Scan for the cell matching the given text and deliver its (X, Y) coordinate at center. 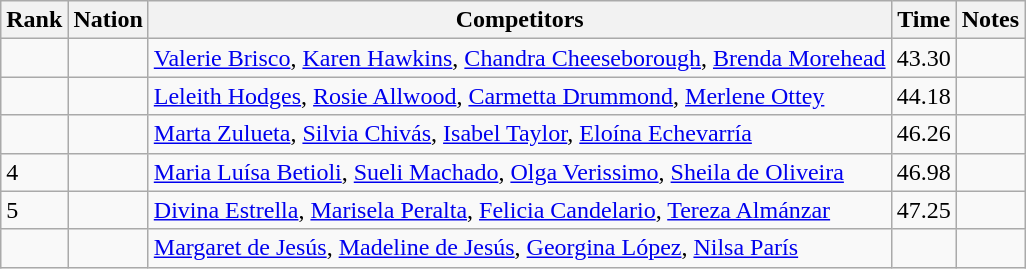
Divina Estrella, Marisela Peralta, Felicia Candelario, Tereza Almánzar (520, 210)
46.98 (924, 172)
4 (34, 172)
Marta Zulueta, Silvia Chivás, Isabel Taylor, Eloína Echevarría (520, 134)
Time (924, 20)
Valerie Brisco, Karen Hawkins, Chandra Cheeseborough, Brenda Morehead (520, 58)
46.26 (924, 134)
Maria Luísa Betioli, Sueli Machado, Olga Verissimo, Sheila de Oliveira (520, 172)
Notes (990, 20)
Rank (34, 20)
Leleith Hodges, Rosie Allwood, Carmetta Drummond, Merlene Ottey (520, 96)
43.30 (924, 58)
Competitors (520, 20)
Margaret de Jesús, Madeline de Jesús, Georgina López, Nilsa París (520, 248)
47.25 (924, 210)
5 (34, 210)
44.18 (924, 96)
Nation (108, 20)
